Identify which cell holds the provided text, then report its [x, y] central coordinate. 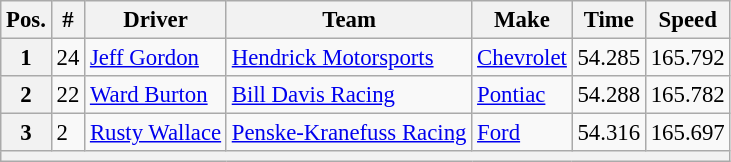
54.316 [608, 133]
Team [348, 20]
3 [26, 133]
Bill Davis Racing [348, 95]
54.288 [608, 95]
24 [68, 58]
165.697 [688, 133]
Ward Burton [156, 95]
Ford [522, 133]
Make [522, 20]
Penske-Kranefuss Racing [348, 133]
# [68, 20]
Rusty Wallace [156, 133]
1 [26, 58]
165.782 [688, 95]
Speed [688, 20]
Hendrick Motorsports [348, 58]
54.285 [608, 58]
Pos. [26, 20]
Jeff Gordon [156, 58]
Time [608, 20]
Pontiac [522, 95]
165.792 [688, 58]
Driver [156, 20]
Chevrolet [522, 58]
22 [68, 95]
